Identify which cell holds the provided text, then report its (x, y) central coordinate. 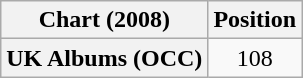
Position (255, 20)
108 (255, 58)
UK Albums (OCC) (104, 58)
Chart (2008) (104, 20)
